Output the [X, Y] coordinate of the center of the cell containing the given text.  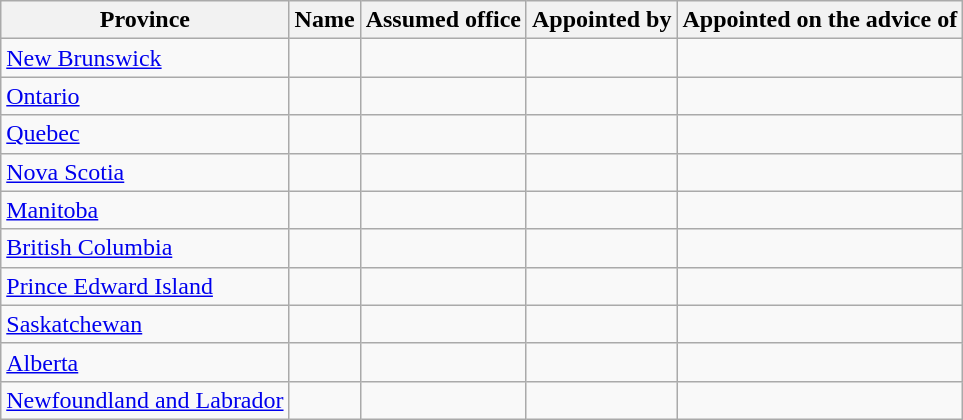
Province [145, 20]
Name [324, 20]
New Brunswick [145, 58]
Appointed by [601, 20]
Appointed on the advice of [820, 20]
Assumed office [443, 20]
Newfoundland and Labrador [145, 400]
Ontario [145, 96]
Manitoba [145, 210]
Prince Edward Island [145, 286]
British Columbia [145, 248]
Quebec [145, 134]
Alberta [145, 362]
Nova Scotia [145, 172]
Saskatchewan [145, 324]
